Search for the cell housing the specified text and yield its (X, Y) center coordinate. 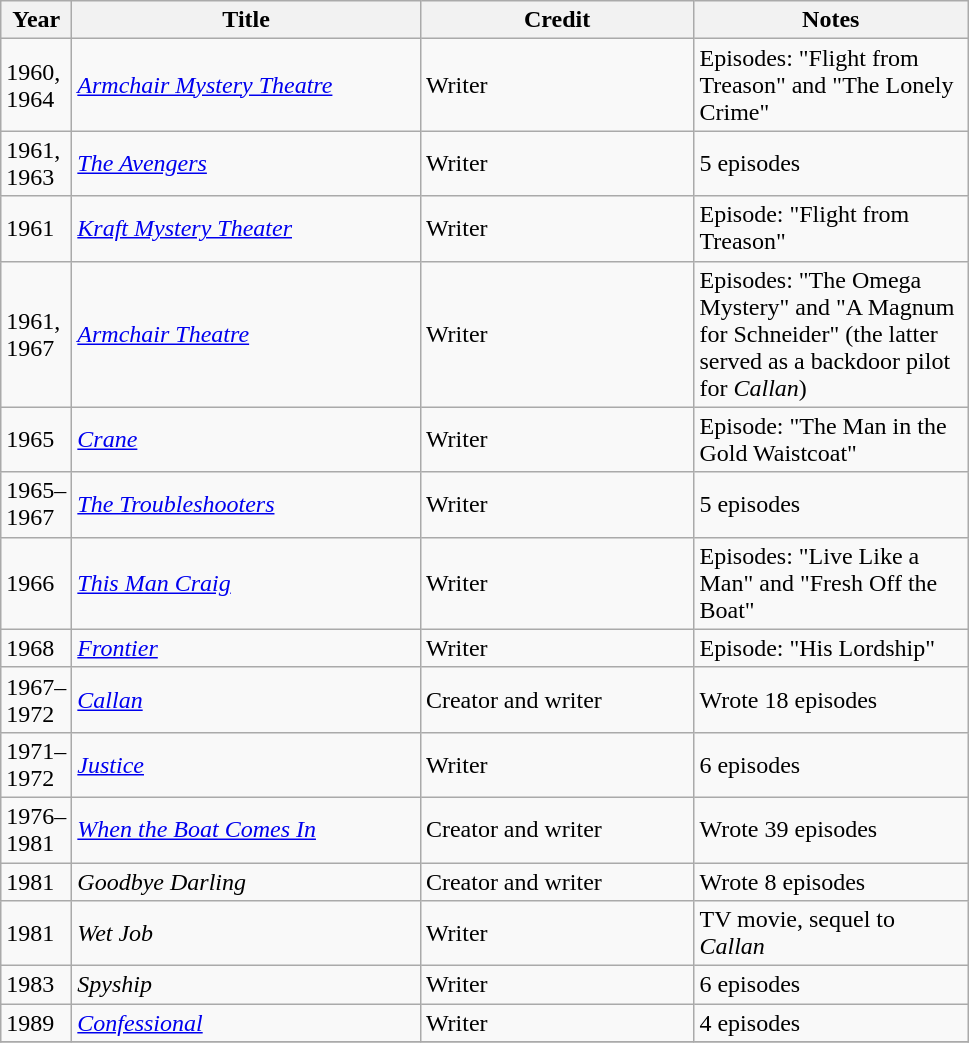
1961, 1963 (36, 164)
1961, 1967 (36, 334)
Crane (246, 440)
4 episodes (831, 1023)
When the Boat Comes In (246, 830)
Episode: "The Man in the Gold Waistcoat" (831, 440)
1965–1967 (36, 504)
Armchair Mystery Theatre (246, 85)
1968 (36, 648)
Callan (246, 700)
Wet Job (246, 934)
Wrote 18 episodes (831, 700)
Episode: "Flight from Treason" (831, 228)
1961 (36, 228)
Wrote 8 episodes (831, 881)
1967–1972 (36, 700)
This Man Craig (246, 583)
Goodbye Darling (246, 881)
Confessional (246, 1023)
The Avengers (246, 164)
Spyship (246, 985)
Armchair Theatre (246, 334)
1971–1972 (36, 764)
Episodes: "Live Like a Man" and "Fresh Off the Boat" (831, 583)
1983 (36, 985)
1989 (36, 1023)
Episodes: "The Omega Mystery" and "A Magnum for Schneider" (the latter served as a backdoor pilot for Callan) (831, 334)
1965 (36, 440)
1966 (36, 583)
1960, 1964 (36, 85)
Title (246, 20)
Year (36, 20)
1976–1981 (36, 830)
Credit (557, 20)
Notes (831, 20)
Kraft Mystery Theater (246, 228)
Justice (246, 764)
Episodes: "Flight from Treason" and "The Lonely Crime" (831, 85)
TV movie, sequel to Callan (831, 934)
Wrote 39 episodes (831, 830)
Frontier (246, 648)
Episode: "His Lordship" (831, 648)
The Troubleshooters (246, 504)
